Find where the given text appears and provide that cell's center as [x, y] coordinate. 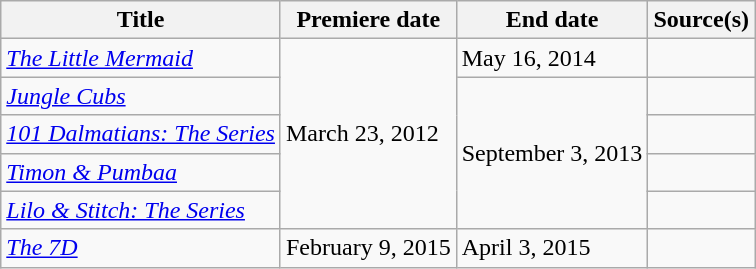
Premiere date [368, 20]
February 9, 2015 [368, 248]
May 16, 2014 [552, 58]
Lilo & Stitch: The Series [141, 210]
Timon & Pumbaa [141, 172]
The Little Mermaid [141, 58]
101 Dalmatians: The Series [141, 134]
Source(s) [702, 20]
End date [552, 20]
September 3, 2013 [552, 153]
The 7D [141, 248]
Jungle Cubs [141, 96]
April 3, 2015 [552, 248]
March 23, 2012 [368, 134]
Title [141, 20]
